Detect which cell encompasses the target text, then output its [x, y] center coordinate. 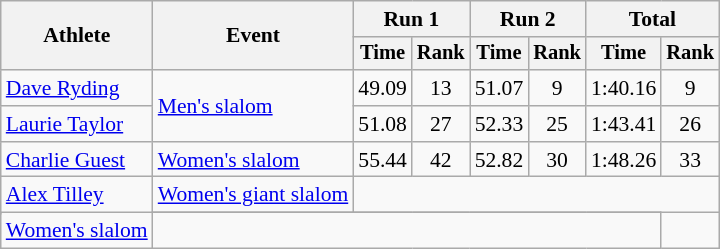
Men's slalom [254, 106]
Athlete [77, 36]
55.44 [382, 160]
Alex Tilley [77, 195]
Event [254, 36]
Total [652, 19]
25 [557, 124]
49.09 [382, 88]
42 [441, 160]
Run 1 [411, 19]
Charlie Guest [77, 160]
Dave Ryding [77, 88]
13 [441, 88]
1:48.26 [624, 160]
52.82 [500, 160]
27 [441, 124]
Run 2 [528, 19]
26 [690, 124]
Laurie Taylor [77, 124]
51.08 [382, 124]
Women's giant slalom [254, 195]
1:40.16 [624, 88]
33 [690, 160]
51.07 [500, 88]
1:43.41 [624, 124]
52.33 [500, 124]
30 [557, 160]
